Return the (X, Y) coordinate for the center point of the cell that contains the specified text.  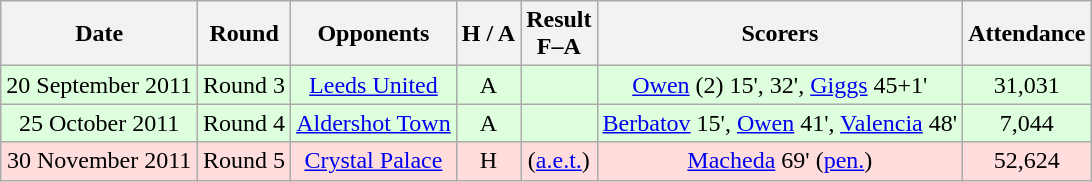
31,031 (1027, 85)
Opponents (374, 34)
ResultF–A (559, 34)
Aldershot Town (374, 123)
H / A (488, 34)
52,624 (1027, 161)
25 October 2011 (100, 123)
Round 4 (244, 123)
7,044 (1027, 123)
Round 3 (244, 85)
Macheda 69' (pen.) (780, 161)
Crystal Palace (374, 161)
H (488, 161)
Round (244, 34)
Date (100, 34)
(a.e.t.) (559, 161)
Berbatov 15', Owen 41', Valencia 48' (780, 123)
20 September 2011 (100, 85)
Round 5 (244, 161)
30 November 2011 (100, 161)
Scorers (780, 34)
Attendance (1027, 34)
Leeds United (374, 85)
Owen (2) 15', 32', Giggs 45+1' (780, 85)
